Find where the given text appears and provide that cell's center as [x, y] coordinate. 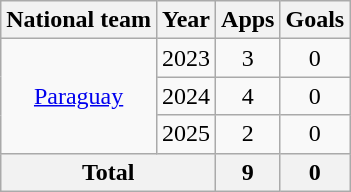
2 [248, 134]
2024 [186, 96]
Goals [315, 20]
9 [248, 172]
Apps [248, 20]
4 [248, 96]
3 [248, 58]
2025 [186, 134]
National team [79, 20]
Total [108, 172]
2023 [186, 58]
Paraguay [79, 96]
Year [186, 20]
